For the text-containing cell, return its midpoint in [X, Y] coordinate format. 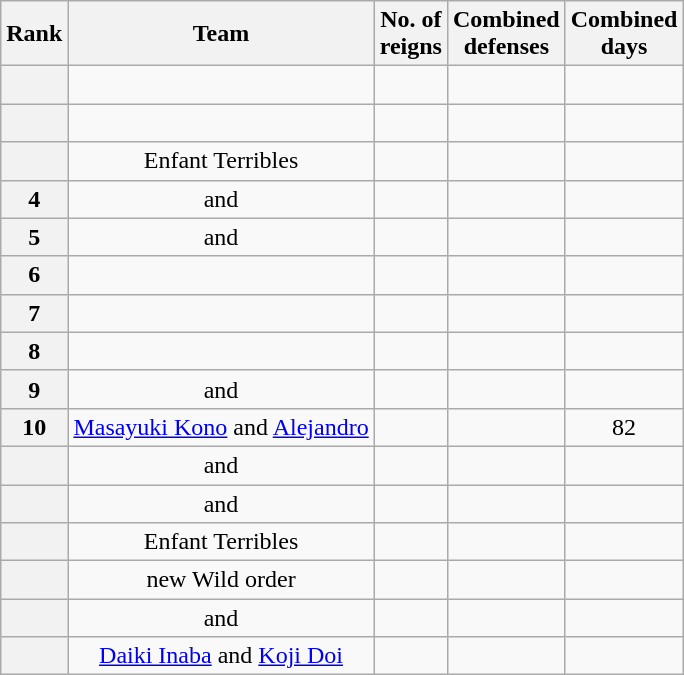
Daiki Inaba and Koji Doi [221, 656]
9 [34, 389]
4 [34, 199]
Combineddays [624, 34]
7 [34, 313]
10 [34, 427]
Combineddefenses [506, 34]
No. ofreigns [410, 34]
6 [34, 275]
8 [34, 351]
Masayuki Kono and Alejandro [221, 427]
82 [624, 427]
5 [34, 237]
Rank [34, 34]
new Wild order [221, 580]
Team [221, 34]
